Locate the cell with the specified text and output its (X, Y) center coordinate. 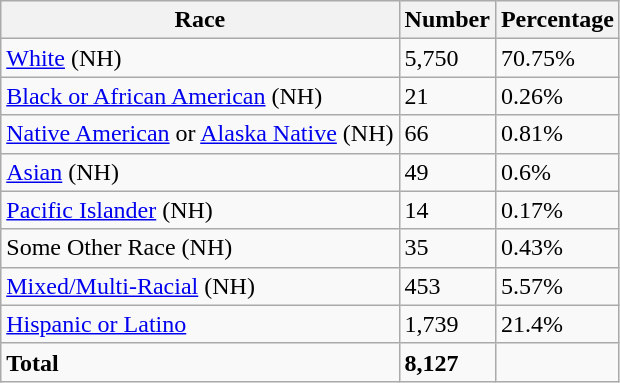
5.57% (557, 286)
Number (447, 20)
Asian (NH) (200, 172)
Pacific Islander (NH) (200, 210)
0.26% (557, 96)
49 (447, 172)
Percentage (557, 20)
Race (200, 20)
5,750 (447, 58)
Total (200, 362)
0.81% (557, 134)
0.6% (557, 172)
Native American or Alaska Native (NH) (200, 134)
1,739 (447, 324)
0.17% (557, 210)
Some Other Race (NH) (200, 248)
21 (447, 96)
35 (447, 248)
14 (447, 210)
Mixed/Multi-Racial (NH) (200, 286)
66 (447, 134)
White (NH) (200, 58)
Hispanic or Latino (200, 324)
8,127 (447, 362)
21.4% (557, 324)
453 (447, 286)
70.75% (557, 58)
0.43% (557, 248)
Black or African American (NH) (200, 96)
